Detect which cell encompasses the target text, then output its [x, y] center coordinate. 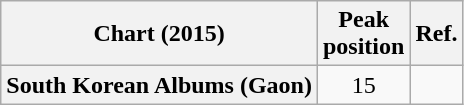
Peakposition [363, 34]
South Korean Albums (Gaon) [160, 85]
Chart (2015) [160, 34]
15 [363, 85]
Ref. [436, 34]
